For the text-containing cell, return its midpoint in [X, Y] coordinate format. 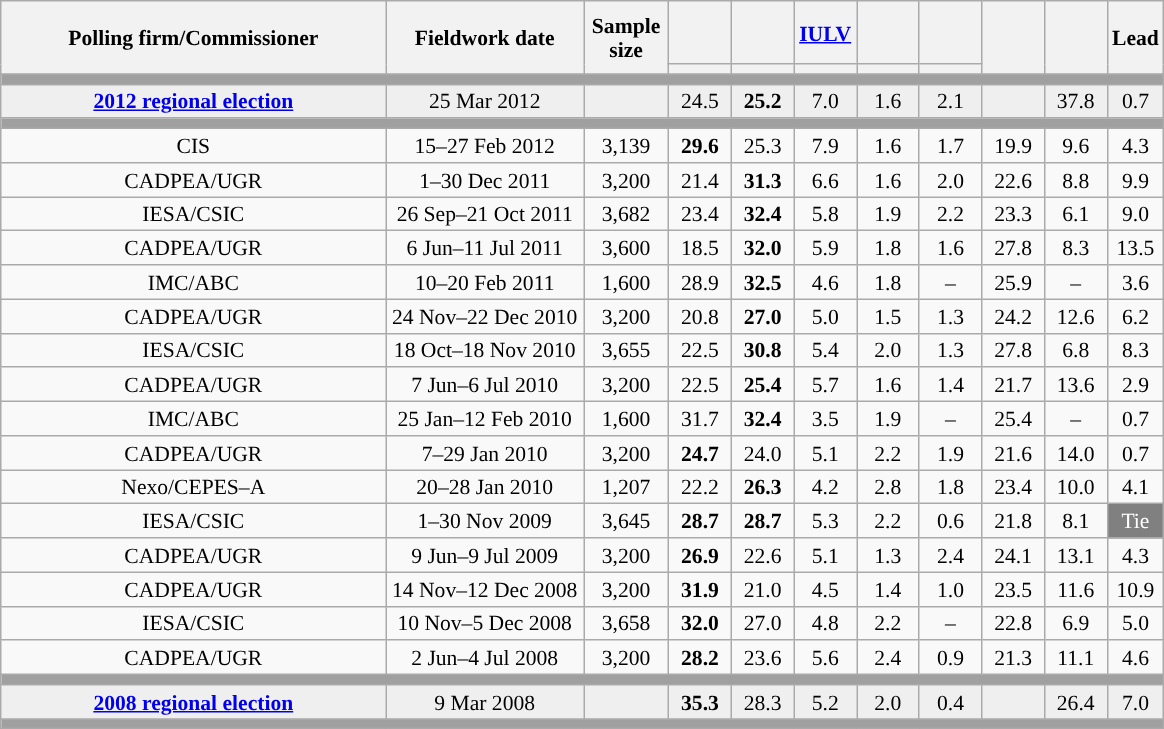
2 Jun–4 Jul 2008 [485, 658]
0.4 [950, 702]
20.8 [700, 316]
5.3 [826, 521]
1–30 Nov 2009 [485, 521]
7 Jun–6 Jul 2010 [485, 385]
26.3 [762, 487]
31.3 [762, 180]
37.8 [1076, 101]
26.9 [700, 555]
11.1 [1076, 658]
2.8 [888, 487]
7.9 [826, 146]
3,682 [626, 214]
25.3 [762, 146]
28.3 [762, 702]
2.1 [950, 101]
14.0 [1076, 453]
4.8 [826, 623]
25 Jan–12 Feb 2010 [485, 419]
5.9 [826, 248]
Tie [1136, 521]
0.6 [950, 521]
Lead [1136, 38]
6.9 [1076, 623]
1.5 [888, 316]
Sample size [626, 38]
14 Nov–12 Dec 2008 [485, 589]
24.7 [700, 453]
4.2 [826, 487]
10–20 Feb 2011 [485, 282]
IULV [826, 32]
5.4 [826, 350]
2.9 [1136, 385]
28.9 [700, 282]
13.6 [1076, 385]
9 Jun–9 Jul 2009 [485, 555]
8.1 [1076, 521]
10.9 [1136, 589]
23.3 [1014, 214]
24.1 [1014, 555]
Polling firm/Commissioner [194, 38]
1.7 [950, 146]
Fieldwork date [485, 38]
CIS [194, 146]
30.8 [762, 350]
8.8 [1076, 180]
3,655 [626, 350]
21.4 [700, 180]
1.0 [950, 589]
3,600 [626, 248]
22.8 [1014, 623]
6.6 [826, 180]
24.5 [700, 101]
29.6 [700, 146]
28.2 [700, 658]
6.2 [1136, 316]
12.6 [1076, 316]
6.1 [1076, 214]
26.4 [1076, 702]
9.6 [1076, 146]
21.3 [1014, 658]
5.6 [826, 658]
5.8 [826, 214]
25 Mar 2012 [485, 101]
1,207 [626, 487]
31.9 [700, 589]
1–30 Dec 2011 [485, 180]
6 Jun–11 Jul 2011 [485, 248]
25.2 [762, 101]
7–29 Jan 2010 [485, 453]
18.5 [700, 248]
4.1 [1136, 487]
35.3 [700, 702]
20–28 Jan 2010 [485, 487]
5.2 [826, 702]
10.0 [1076, 487]
23.5 [1014, 589]
9.0 [1136, 214]
22.2 [700, 487]
3,139 [626, 146]
3.5 [826, 419]
21.7 [1014, 385]
21.8 [1014, 521]
26 Sep–21 Oct 2011 [485, 214]
6.8 [1076, 350]
4.5 [826, 589]
18 Oct–18 Nov 2010 [485, 350]
0.9 [950, 658]
Nexo/CEPES–A [194, 487]
3,658 [626, 623]
24.2 [1014, 316]
21.6 [1014, 453]
24.0 [762, 453]
25.9 [1014, 282]
3,645 [626, 521]
9.9 [1136, 180]
11.6 [1076, 589]
21.0 [762, 589]
19.9 [1014, 146]
13.5 [1136, 248]
2008 regional election [194, 702]
2012 regional election [194, 101]
9 Mar 2008 [485, 702]
13.1 [1076, 555]
31.7 [700, 419]
23.6 [762, 658]
32.5 [762, 282]
3.6 [1136, 282]
10 Nov–5 Dec 2008 [485, 623]
15–27 Feb 2012 [485, 146]
5.7 [826, 385]
24 Nov–22 Dec 2010 [485, 316]
